Output the [X, Y] coordinate of the center of the cell containing the given text.  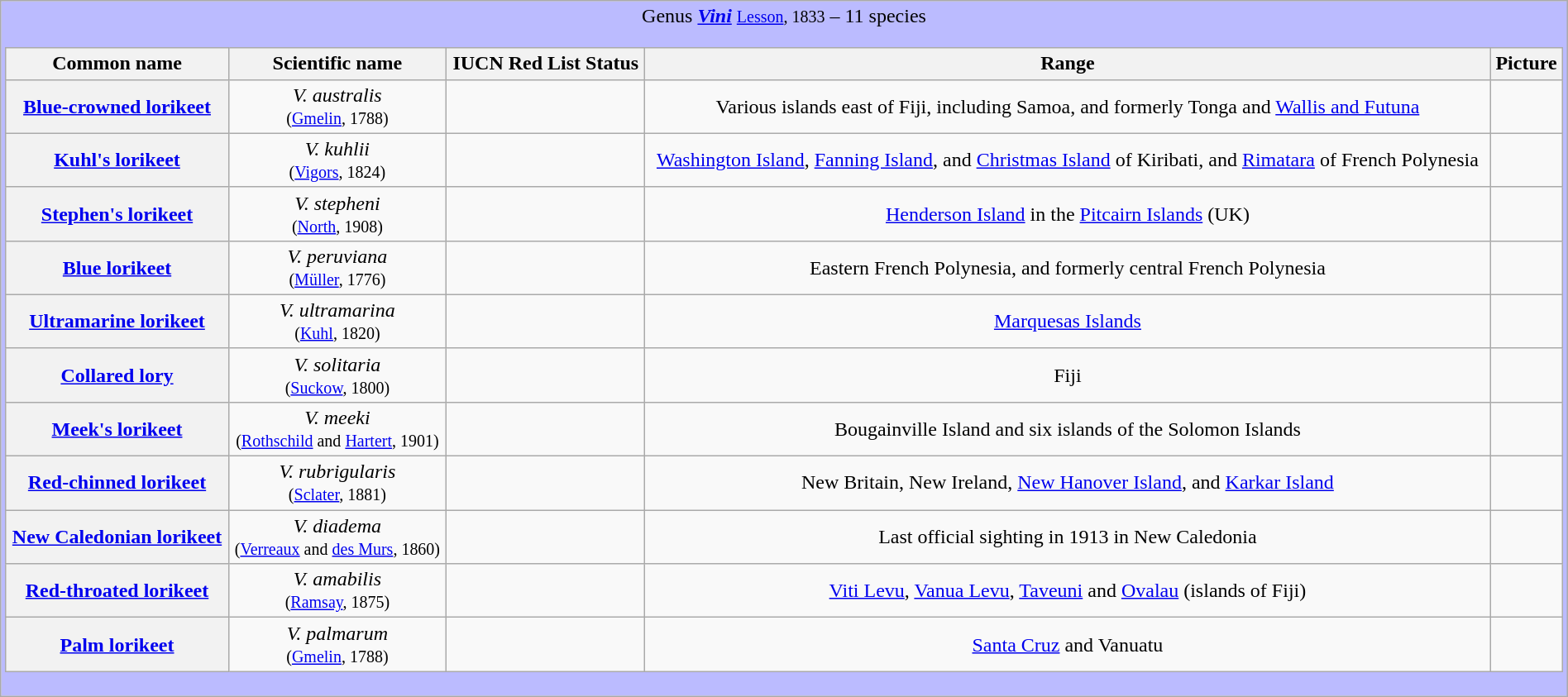
Washington Island, Fanning Island, and Christmas Island of Kiribati, and Rimatara of French Polynesia [1068, 160]
V. diadema (Verreaux and des Murs, 1860) [337, 537]
IUCN Red List Status [546, 64]
Santa Cruz and Vanuatu [1068, 645]
Red-chinned lorikeet [117, 483]
New Britain, New Ireland, New Hanover Island, and Karkar Island [1068, 483]
Marquesas Islands [1068, 321]
Ultramarine lorikeet [117, 321]
Red-throated lorikeet [117, 590]
V. peruviana (Müller, 1776) [337, 268]
Henderson Island in the Pitcairn Islands (UK) [1068, 213]
Viti Levu, Vanua Levu, Taveuni and Ovalau (islands of Fiji) [1068, 590]
Bougainville Island and six islands of the Solomon Islands [1068, 428]
Kuhl's lorikeet [117, 160]
V. solitaria (Suckow, 1800) [337, 375]
Fiji [1068, 375]
V. ultramarina (Kuhl, 1820) [337, 321]
Picture [1527, 64]
Eastern French Polynesia, and formerly central French Polynesia [1068, 268]
V. rubrigularis (Sclater, 1881) [337, 483]
Meek's lorikeet [117, 428]
Blue lorikeet [117, 268]
V. stepheni (North, 1908) [337, 213]
Range [1068, 64]
Collared lory [117, 375]
Last official sighting in 1913 in New Caledonia [1068, 537]
V. kuhlii (Vigors, 1824) [337, 160]
V. amabilis (Ramsay, 1875) [337, 590]
Scientific name [337, 64]
V. australis (Gmelin, 1788) [337, 106]
V. palmarum (Gmelin, 1788) [337, 645]
New Caledonian lorikeet [117, 537]
V. meeki (Rothschild and Hartert, 1901) [337, 428]
Stephen's lorikeet [117, 213]
Common name [117, 64]
Palm lorikeet [117, 645]
Various islands east of Fiji, including Samoa, and formerly Tonga and Wallis and Futuna [1068, 106]
Blue-crowned lorikeet [117, 106]
